Scan for the cell matching the given text and deliver its (X, Y) coordinate at center. 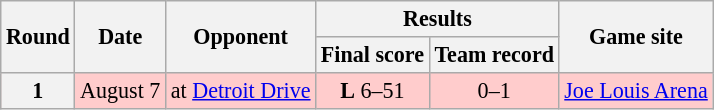
Joe Louis Arena (636, 90)
Team record (494, 54)
Results (438, 18)
Date (120, 36)
1 (38, 90)
at Detroit Drive (241, 90)
Round (38, 36)
August 7 (120, 90)
Game site (636, 36)
Opponent (241, 36)
L 6–51 (373, 90)
0–1 (494, 90)
Final score (373, 54)
